Locate the cell with the specified text and output its [X, Y] center coordinate. 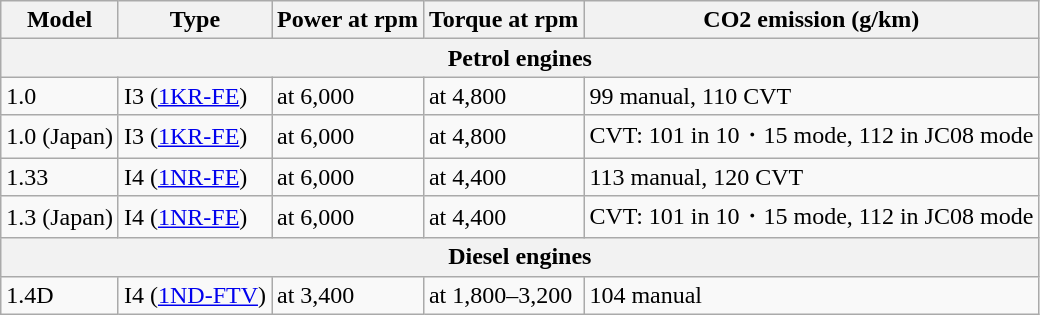
Diesel engines [520, 257]
CO2 emission (g/km) [812, 20]
99 manual, 110 CVT [812, 96]
at 3,400 [348, 295]
Type [194, 20]
113 manual, 120 CVT [812, 177]
Torque at rpm [503, 20]
Power at rpm [348, 20]
at 1,800–3,200 [503, 295]
Petrol engines [520, 58]
1.0 [60, 96]
1.3 (Japan) [60, 218]
1.33 [60, 177]
1.0 (Japan) [60, 136]
1.4D [60, 295]
Model [60, 20]
I4 (1ND-FTV) [194, 295]
104 manual [812, 295]
